Scan for the cell matching the given text and deliver its (x, y) coordinate at center. 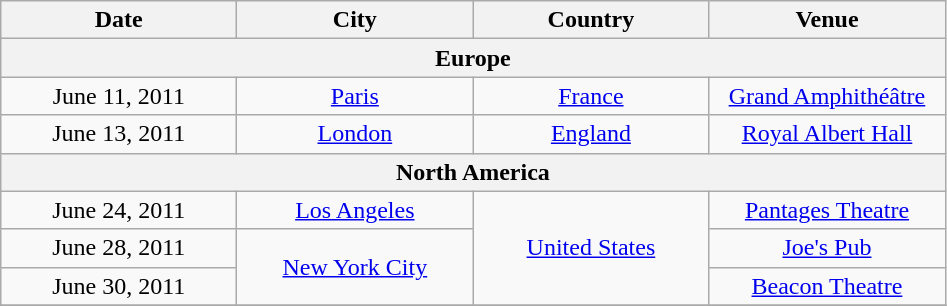
Paris (355, 96)
June 13, 2011 (119, 134)
Grand Amphithéâtre (827, 96)
New York City (355, 267)
France (591, 96)
June 24, 2011 (119, 210)
Country (591, 20)
Joe's Pub (827, 248)
Europe (473, 58)
Royal Albert Hall (827, 134)
Pantages Theatre (827, 210)
United States (591, 248)
England (591, 134)
London (355, 134)
Los Angeles (355, 210)
June 30, 2011 (119, 286)
Beacon Theatre (827, 286)
June 11, 2011 (119, 96)
Venue (827, 20)
June 28, 2011 (119, 248)
Date (119, 20)
City (355, 20)
North America (473, 172)
